Pinpoint the cell where the given text exists, returning its (X, Y) midpoint coordinate. 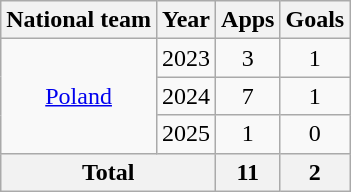
Apps (248, 20)
Goals (315, 20)
2 (315, 172)
2025 (186, 134)
2024 (186, 96)
National team (79, 20)
Poland (79, 96)
3 (248, 58)
Total (108, 172)
11 (248, 172)
0 (315, 134)
2023 (186, 58)
Year (186, 20)
7 (248, 96)
